Search for the cell housing the specified text and yield its [x, y] center coordinate. 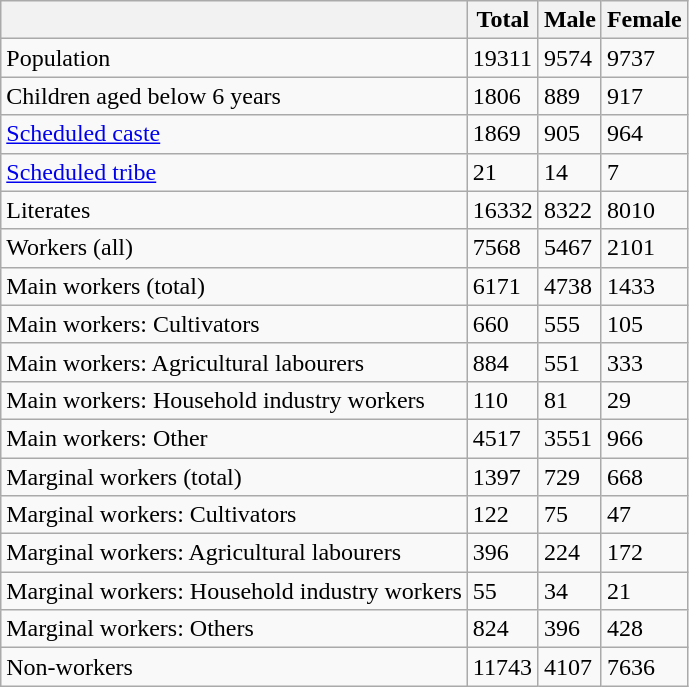
1869 [502, 134]
75 [570, 515]
105 [644, 324]
Scheduled caste [234, 134]
29 [644, 400]
3551 [570, 438]
14 [570, 172]
729 [570, 477]
Workers (all) [234, 248]
Marginal workers (total) [234, 477]
Non-workers [234, 667]
Total [502, 20]
Marginal workers: Household industry workers [234, 591]
824 [502, 629]
Male [570, 20]
224 [570, 553]
4517 [502, 438]
555 [570, 324]
7568 [502, 248]
Marginal workers: Others [234, 629]
428 [644, 629]
11743 [502, 667]
9574 [570, 58]
7 [644, 172]
16332 [502, 210]
8322 [570, 210]
964 [644, 134]
Main workers: Agricultural labourers [234, 362]
1397 [502, 477]
Marginal workers: Agricultural labourers [234, 553]
172 [644, 553]
884 [502, 362]
1806 [502, 96]
905 [570, 134]
Female [644, 20]
966 [644, 438]
81 [570, 400]
47 [644, 515]
551 [570, 362]
8010 [644, 210]
Literates [234, 210]
Marginal workers: Cultivators [234, 515]
Main workers: Other [234, 438]
55 [502, 591]
Scheduled tribe [234, 172]
2101 [644, 248]
668 [644, 477]
Children aged below 6 years [234, 96]
122 [502, 515]
4738 [570, 286]
889 [570, 96]
1433 [644, 286]
19311 [502, 58]
7636 [644, 667]
917 [644, 96]
Main workers: Cultivators [234, 324]
6171 [502, 286]
9737 [644, 58]
5467 [570, 248]
34 [570, 591]
333 [644, 362]
Main workers: Household industry workers [234, 400]
Population [234, 58]
110 [502, 400]
660 [502, 324]
4107 [570, 667]
Main workers (total) [234, 286]
